Determine the [X, Y] coordinate at the center of the cell enclosing the given text.  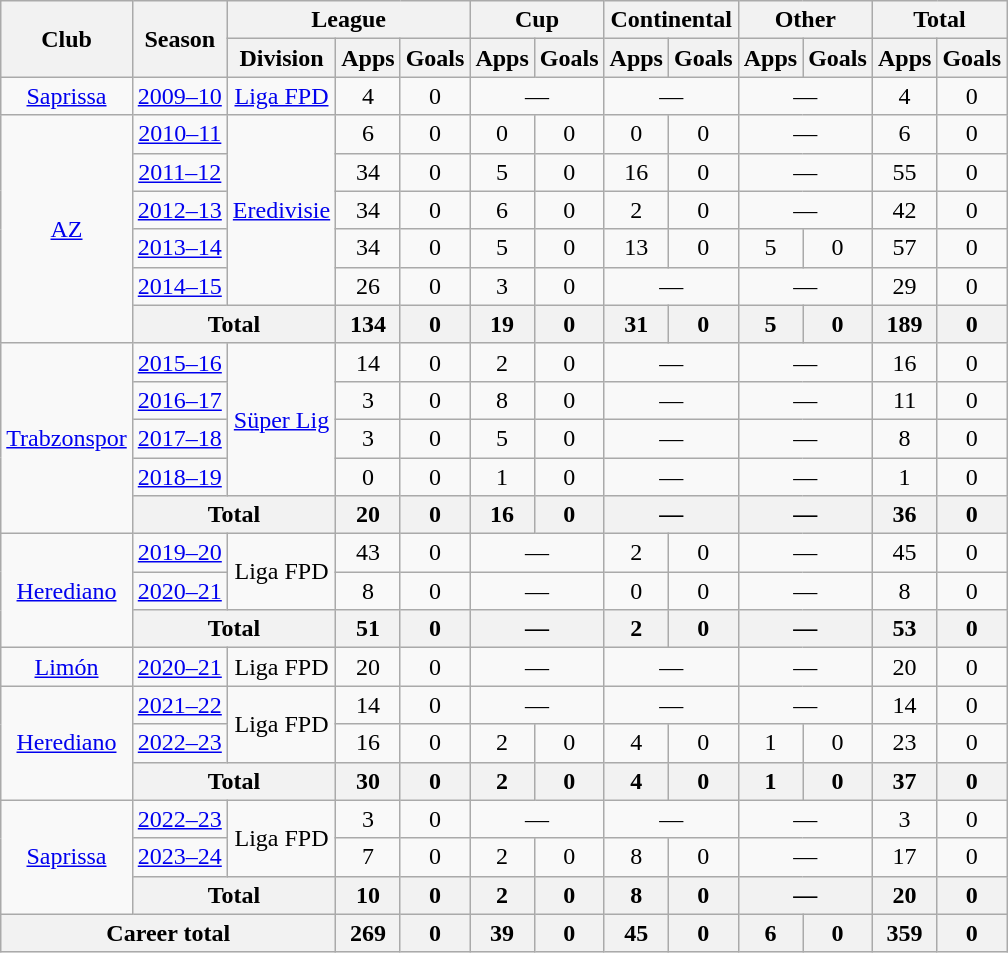
134 [368, 324]
2017–18 [180, 438]
Continental [671, 20]
23 [904, 743]
2014–15 [180, 286]
189 [904, 324]
359 [904, 933]
2010–11 [180, 134]
2012–13 [180, 210]
2016–17 [180, 400]
53 [904, 629]
11 [904, 400]
2018–19 [180, 477]
2019–20 [180, 553]
17 [904, 857]
55 [904, 172]
2021–22 [180, 705]
2013–14 [180, 248]
43 [368, 553]
36 [904, 515]
Other [805, 20]
Trabzonspor [67, 438]
2011–12 [180, 172]
31 [636, 324]
37 [904, 781]
2009–10 [180, 96]
Season [180, 39]
30 [368, 781]
Division [281, 58]
19 [502, 324]
Career total [168, 933]
Eredivisie [281, 210]
42 [904, 210]
2023–24 [180, 857]
Club [67, 39]
2015–16 [180, 362]
26 [368, 286]
Cup [537, 20]
10 [368, 895]
29 [904, 286]
13 [636, 248]
Süper Lig [281, 419]
League [348, 20]
AZ [67, 229]
39 [502, 933]
Limón [67, 667]
57 [904, 248]
269 [368, 933]
7 [368, 857]
51 [368, 629]
